Determine the [x, y] coordinate at the center of the cell enclosing the given text.  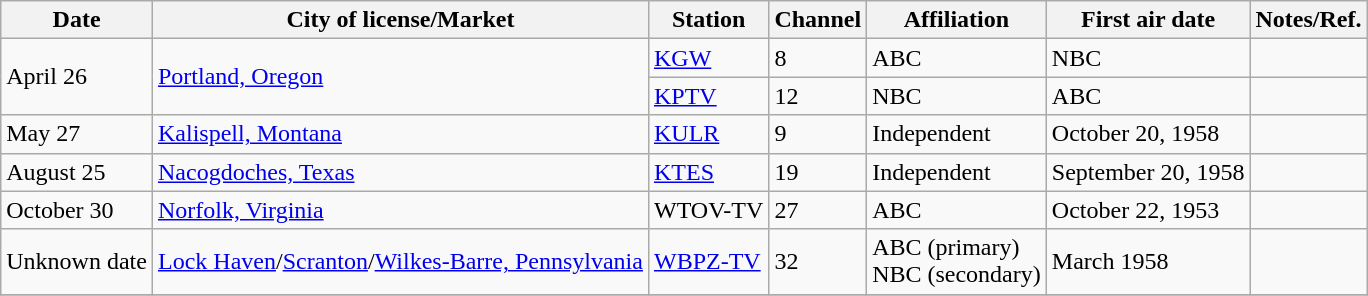
27 [818, 210]
October 22, 1953 [1148, 210]
32 [818, 262]
April 26 [77, 77]
Kalispell, Montana [400, 134]
Channel [818, 20]
Notes/Ref. [1308, 20]
Date [77, 20]
Portland, Oregon [400, 77]
Norfolk, Virginia [400, 210]
KGW [708, 58]
KTES [708, 172]
8 [818, 58]
19 [818, 172]
KULR [708, 134]
August 25 [77, 172]
WTOV-TV [708, 210]
Affiliation [957, 20]
First air date [1148, 20]
KPTV [708, 96]
March 1958 [1148, 262]
Nacogdoches, Texas [400, 172]
October 30 [77, 210]
Lock Haven/Scranton/Wilkes-Barre, Pennsylvania [400, 262]
12 [818, 96]
October 20, 1958 [1148, 134]
ABC (primary) NBC (secondary) [957, 262]
May 27 [77, 134]
WBPZ-TV [708, 262]
City of license/Market [400, 20]
September 20, 1958 [1148, 172]
Unknown date [77, 262]
Station [708, 20]
9 [818, 134]
